Pinpoint the cell where the given text exists, returning its [x, y] midpoint coordinate. 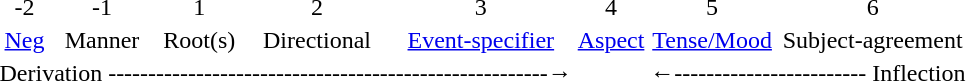
Tense/Mood [712, 40]
Manner [102, 40]
Directional [316, 40]
Event-specifier [480, 40]
Aspect [611, 40]
Root(s) [200, 40]
